Locate the cell with the specified text and output its [x, y] center coordinate. 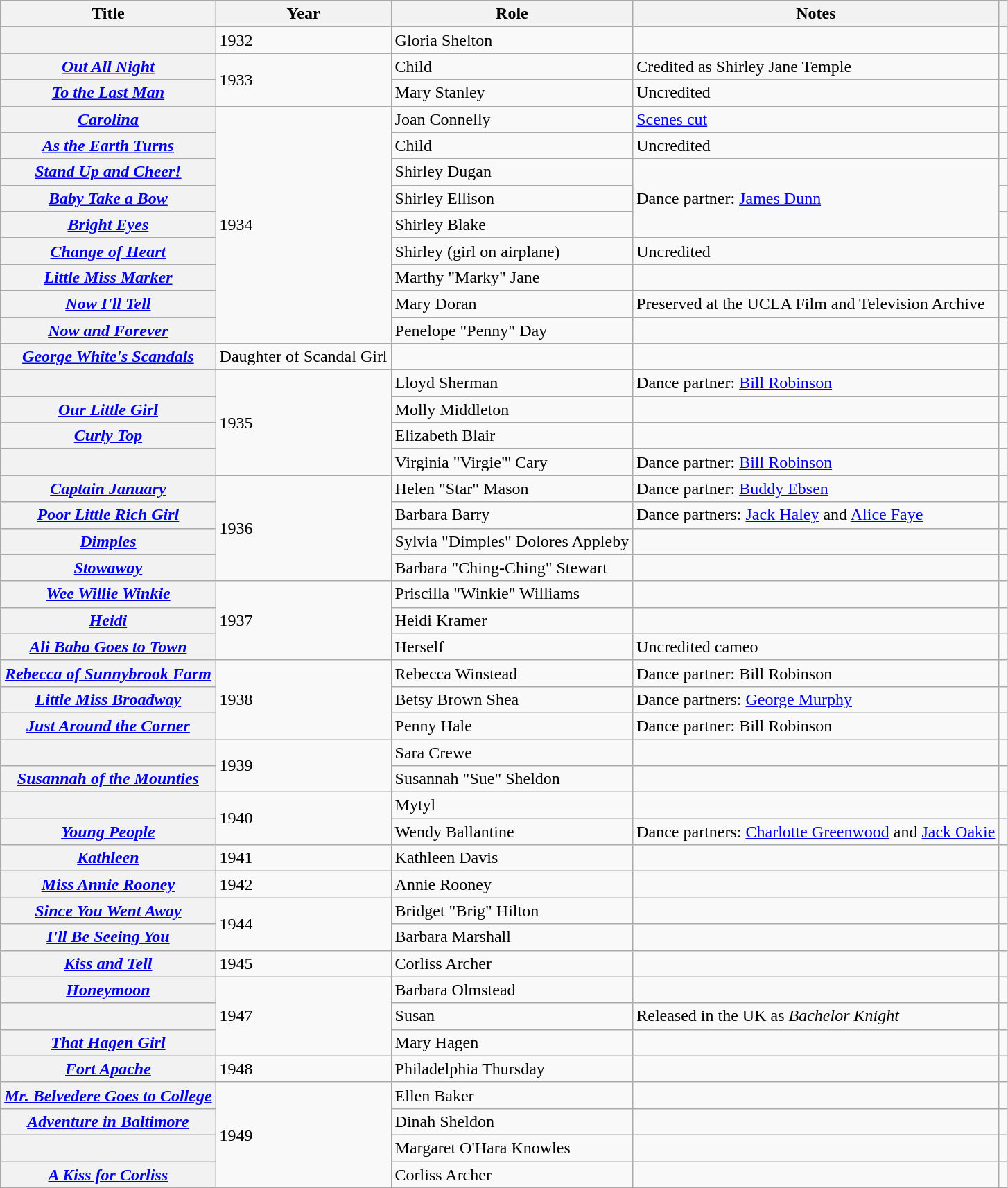
Susannah "Sue" Sheldon [512, 779]
Title [108, 14]
Carolina [108, 119]
1934 [304, 225]
Dance partners: Jack Haley and Alice Faye [816, 515]
Year [304, 14]
Shirley Ellison [512, 198]
Dance partner: James Dunn [816, 198]
Helen "Star" Mason [512, 489]
Now and Forever [108, 331]
1942 [304, 884]
Ali Baba Goes to Town [108, 647]
Little Miss Broadway [108, 699]
Philadelphia Thursday [512, 1069]
1938 [304, 699]
1945 [304, 963]
That Hagen Girl [108, 1042]
Now I'll Tell [108, 304]
Mary Hagen [512, 1042]
Marthy "Marky" Jane [512, 277]
Scenes cut [816, 119]
Elizabeth Blair [512, 436]
Barbara Olmstead [512, 990]
Molly Middleton [512, 410]
Captain January [108, 489]
Annie Rooney [512, 884]
Ellen Baker [512, 1095]
1940 [304, 819]
Released in the UK as Bachelor Knight [816, 1016]
Since You Went Away [108, 911]
1944 [304, 924]
Herself [512, 647]
Notes [816, 14]
Susannah of the Mounties [108, 779]
Gloria Shelton [512, 40]
Shirley (girl on airplane) [512, 251]
To the Last Man [108, 93]
Mytyl [512, 805]
Dimples [108, 541]
Dance partners: George Murphy [816, 699]
Mr. Belvedere Goes to College [108, 1095]
Poor Little Rich Girl [108, 515]
1949 [304, 1135]
1933 [304, 80]
Sylvia "Dimples" Dolores Appleby [512, 541]
Dance partners: Charlotte Greenwood and Jack Oakie [816, 832]
Kiss and Tell [108, 963]
Margaret O'Hara Knowles [512, 1148]
Joan Connelly [512, 119]
Stand Up and Cheer! [108, 172]
Betsy Brown Shea [512, 699]
Uncredited cameo [816, 647]
Heidi [108, 620]
Sara Crewe [512, 752]
A Kiss for Corliss [108, 1175]
1948 [304, 1069]
Our Little Girl [108, 410]
Dinah Sheldon [512, 1121]
I'll Be Seeing You [108, 937]
Fort Apache [108, 1069]
Shirley Blake [512, 225]
Susan [512, 1016]
Just Around the Corner [108, 726]
Priscilla "Winkie" Williams [512, 594]
Kathleen Davis [512, 858]
As the Earth Turns [108, 146]
1941 [304, 858]
Wendy Ballantine [512, 832]
Stowaway [108, 568]
1932 [304, 40]
Preserved at the UCLA Film and Television Archive [816, 304]
Rebecca Winstead [512, 673]
Rebecca of Sunnybrook Farm [108, 673]
Out All Night [108, 67]
Dance partner: Buddy Ebsen [816, 489]
1936 [304, 528]
Daughter of Scandal Girl [304, 357]
Curly Top [108, 436]
Mary Doran [512, 304]
Penelope "Penny" Day [512, 331]
1937 [304, 620]
Kathleen [108, 858]
1935 [304, 423]
Penny Hale [512, 726]
Barbara Barry [512, 515]
Role [512, 14]
Heidi Kramer [512, 620]
Barbara "Ching-Ching" Stewart [512, 568]
Virginia "Virgie"' Cary [512, 462]
Bright Eyes [108, 225]
George White's Scandals [108, 357]
1947 [304, 1016]
Barbara Marshall [512, 937]
Mary Stanley [512, 93]
1939 [304, 765]
Baby Take a Bow [108, 198]
Honeymoon [108, 990]
Adventure in Baltimore [108, 1121]
Miss Annie Rooney [108, 884]
Wee Willie Winkie [108, 594]
Lloyd Sherman [512, 383]
Little Miss Marker [108, 277]
Young People [108, 832]
Bridget "Brig" Hilton [512, 911]
Change of Heart [108, 251]
Credited as Shirley Jane Temple [816, 67]
Shirley Dugan [512, 172]
